Extract the [X, Y] coordinate from the center of the cell holding the provided text.  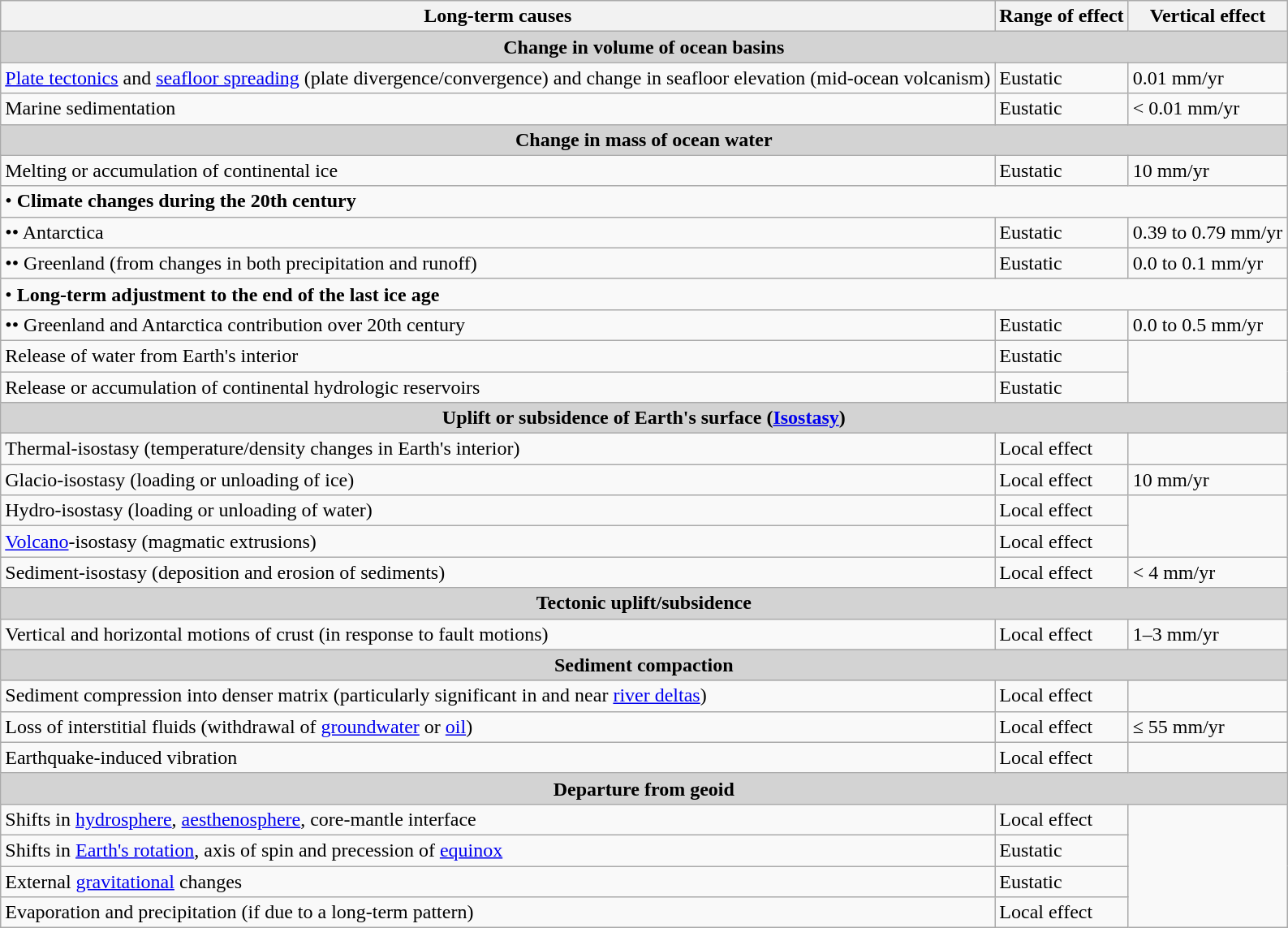
•• Greenland and Antarctica contribution over 20th century [498, 325]
Sediment compaction [644, 665]
Long-term causes [498, 16]
•• Greenland (from changes in both precipitation and runoff) [498, 263]
•• Antarctica [498, 232]
Sediment compression into denser matrix (particularly significant in and near river deltas) [498, 696]
Melting or accumulation of continental ice [498, 170]
Glacio-isostasy (loading or unloading of ice) [498, 480]
Range of effect [1062, 16]
≤ 55 mm/yr [1208, 727]
0.0 to 0.1 mm/yr [1208, 263]
0.39 to 0.79 mm/yr [1208, 232]
Uplift or subsidence of Earth's surface (Isostasy) [644, 418]
Loss of interstitial fluids (withdrawal of groundwater or oil) [498, 727]
Change in mass of ocean water [644, 140]
Hydro-isostasy (loading or unloading of water) [498, 511]
Release of water from Earth's interior [498, 356]
Change in volume of ocean basins [644, 47]
Sediment-isostasy (deposition and erosion of sediments) [498, 572]
External gravitational changes [498, 881]
Thermal-isostasy (temperature/density changes in Earth's interior) [498, 449]
< 0.01 mm/yr [1208, 109]
Plate tectonics and seafloor spreading (plate divergence/convergence) and change in seafloor elevation (mid-ocean volcanism) [498, 78]
• Long-term adjustment to the end of the last ice age [644, 294]
Release or accumulation of continental hydrologic reservoirs [498, 387]
Shifts in hydrosphere, aesthenosphere, core-mantle interface [498, 819]
Vertical effect [1208, 16]
Vertical and horizontal motions of crust (in response to fault motions) [498, 634]
Volcano-isostasy (magmatic extrusions) [498, 542]
Marine sedimentation [498, 109]
Earthquake-induced vibration [498, 758]
Tectonic uplift/subsidence [644, 603]
Shifts in Earth's rotation, axis of spin and precession of equinox [498, 850]
0.0 to 0.5 mm/yr [1208, 325]
Departure from geoid [644, 788]
• Climate changes during the 20th century [644, 201]
< 4 mm/yr [1208, 572]
Evaporation and precipitation (if due to a long-term pattern) [498, 913]
0.01 mm/yr [1208, 78]
1–3 mm/yr [1208, 634]
